Identify which cell holds the provided text, then report its (X, Y) central coordinate. 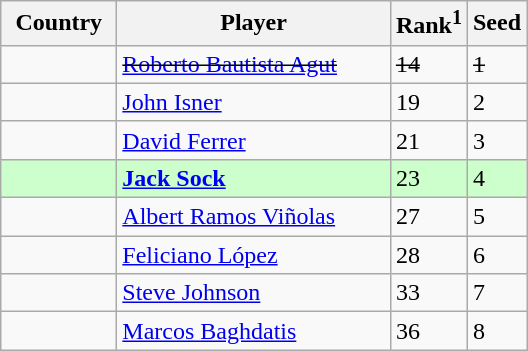
Country (59, 24)
1 (496, 64)
8 (496, 331)
23 (428, 178)
David Ferrer (254, 140)
Albert Ramos Viñolas (254, 217)
19 (428, 102)
Player (254, 24)
33 (428, 293)
6 (496, 255)
Steve Johnson (254, 293)
Marcos Baghdatis (254, 331)
4 (496, 178)
27 (428, 217)
3 (496, 140)
John Isner (254, 102)
28 (428, 255)
Roberto Bautista Agut (254, 64)
Seed (496, 24)
36 (428, 331)
2 (496, 102)
Jack Sock (254, 178)
5 (496, 217)
21 (428, 140)
7 (496, 293)
14 (428, 64)
Feliciano López (254, 255)
Rank1 (428, 24)
